From the cell containing the given text, extract its center point as (x, y) coordinate. 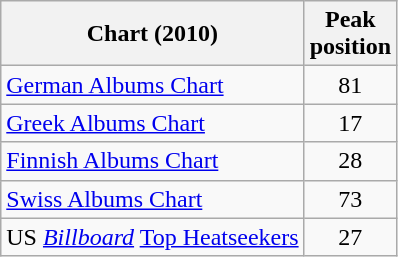
27 (350, 237)
17 (350, 123)
Greek Albums Chart (152, 123)
German Albums Chart (152, 85)
Finnish Albums Chart (152, 161)
US Billboard Top Heatseekers (152, 237)
Swiss Albums Chart (152, 199)
73 (350, 199)
28 (350, 161)
81 (350, 85)
Peakposition (350, 34)
Chart (2010) (152, 34)
